Output the [x, y] coordinate of the center of the cell containing the given text.  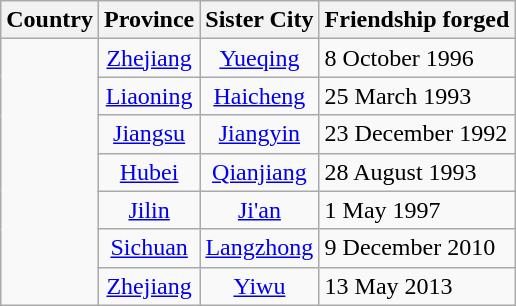
Yueqing [260, 58]
8 October 1996 [417, 58]
13 May 2013 [417, 286]
Sichuan [148, 248]
25 March 1993 [417, 96]
Hubei [148, 172]
9 December 2010 [417, 248]
Qianjiang [260, 172]
Ji'an [260, 210]
Yiwu [260, 286]
Friendship forged [417, 20]
Jiangsu [148, 134]
Jilin [148, 210]
Liaoning [148, 96]
1 May 1997 [417, 210]
Langzhong [260, 248]
Haicheng [260, 96]
Jiangyin [260, 134]
Country [50, 20]
Sister City [260, 20]
Province [148, 20]
23 December 1992 [417, 134]
28 August 1993 [417, 172]
